Locate the cell with the specified text and output its [X, Y] center coordinate. 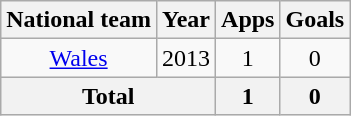
Goals [315, 20]
2013 [186, 58]
Wales [79, 58]
National team [79, 20]
Year [186, 20]
Total [108, 96]
Apps [248, 20]
